Locate the cell with the specified text and output its [x, y] center coordinate. 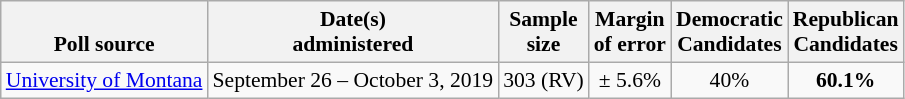
Poll source [104, 32]
Samplesize [544, 32]
40% [730, 80]
RepublicanCandidates [846, 32]
60.1% [846, 80]
DemocraticCandidates [730, 32]
± 5.6% [630, 80]
Marginof error [630, 32]
University of Montana [104, 80]
Date(s)administered [354, 32]
303 (RV) [544, 80]
September 26 – October 3, 2019 [354, 80]
